Locate the cell with the specified text and output its [x, y] center coordinate. 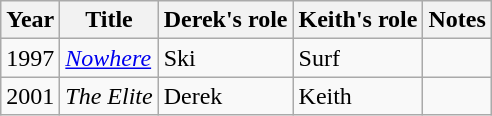
Ski [226, 58]
Derek [226, 96]
Nowhere [109, 58]
Year [30, 20]
Keith [358, 96]
1997 [30, 58]
Title [109, 20]
Surf [358, 58]
2001 [30, 96]
Notes [457, 20]
Derek's role [226, 20]
Keith's role [358, 20]
The Elite [109, 96]
